Search for the cell housing the specified text and yield its [x, y] center coordinate. 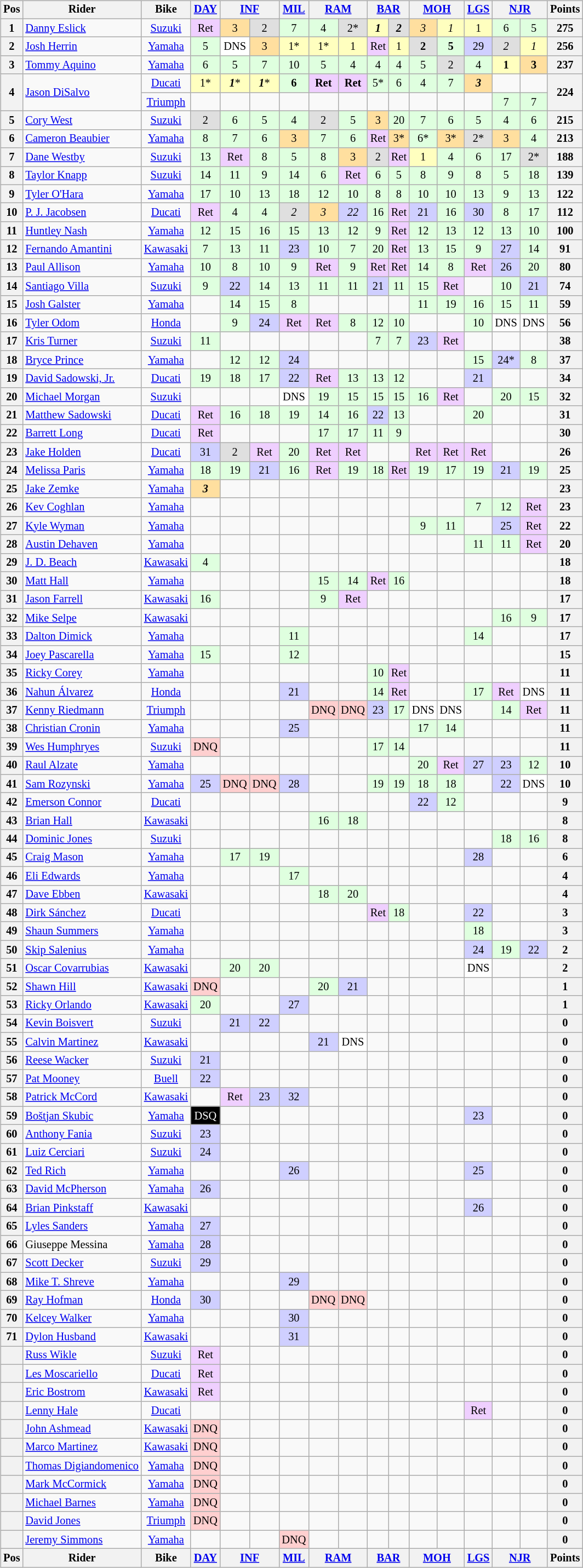
24* [506, 360]
Josh Galster [82, 305]
80 [565, 268]
David McPherson [82, 1190]
Eric Bostrom [82, 1392]
Cory West [82, 120]
275 [565, 28]
74 [565, 286]
Jake Zemke [82, 489]
Kenny Riedmann [82, 710]
43 [12, 821]
68 [12, 1282]
139 [565, 176]
Emerson Connor [82, 802]
Mark McCormick [82, 1484]
Pat Mooney [82, 1079]
65 [12, 1226]
David Sadowski, Jr. [82, 378]
Huntley Nash [82, 231]
Calvin Martinez [82, 1042]
Sam Rozynski [82, 784]
215 [565, 120]
Buell [166, 1079]
5* [378, 83]
42 [12, 802]
41 [12, 784]
213 [565, 139]
Brian Hall [82, 821]
Bryce Prince [82, 360]
67 [12, 1263]
Craig Mason [82, 858]
Danny Eslick [82, 28]
237 [565, 65]
Joey Pascarella [82, 655]
Melissa Paris [82, 470]
DSQ [205, 1116]
Christian Cronin [82, 728]
John Ashmead [82, 1429]
69 [12, 1300]
57 [12, 1079]
Mike T. Shreve [82, 1282]
Fernando Amantini [82, 249]
39 [12, 747]
Dirk Sánchez [82, 913]
71 [12, 1337]
Ray Hofman [82, 1300]
Russ Wikle [82, 1356]
Ricky Corey [82, 673]
58 [12, 1097]
224 [565, 92]
Taylor Knapp [82, 176]
44 [12, 839]
52 [12, 986]
P. J. Jacobsen [82, 212]
33 [12, 636]
Tyler Odom [82, 323]
Kris Turner [82, 341]
David Jones [82, 1521]
36 [12, 692]
Mike Selpe [82, 618]
54 [12, 1024]
100 [565, 231]
Brian Pinkstaff [82, 1208]
112 [565, 212]
Matt Hall [82, 581]
Lenny Hale [82, 1411]
Dominic Jones [82, 839]
Josh Herrin [82, 47]
Boštjan Skubic [82, 1116]
60 [12, 1134]
Thomas Digiandomenico [82, 1466]
J. D. Beach [82, 562]
Cameron Beaubier [82, 139]
Ted Rich [82, 1171]
Lyles Sanders [82, 1226]
Kev Coghlan [82, 507]
Tyler O'Hara [82, 194]
46 [12, 876]
Matthew Sadowski [82, 415]
Anthony Fania [82, 1134]
40 [12, 766]
53 [12, 1005]
Kevin Boisvert [82, 1024]
Eli Edwards [82, 876]
Shawn Hill [82, 986]
6* [423, 139]
Santiago Villa [82, 286]
Giuseppe Messina [82, 1245]
51 [12, 968]
49 [12, 931]
50 [12, 950]
47 [12, 894]
188 [565, 157]
Dalton Dimick [82, 636]
Raul Alzate [82, 766]
Jason DiSalvo [82, 92]
Jason Farrell [82, 600]
70 [12, 1318]
63 [12, 1190]
Reese Wacker [82, 1060]
Michael Morgan [82, 397]
61 [12, 1152]
Luiz Cerciari [82, 1152]
Skip Salenius [82, 950]
Shaun Summers [82, 931]
Dane Westby [82, 157]
256 [565, 47]
Scott Decker [82, 1263]
Jake Holden [82, 452]
Kelcey Walker [82, 1318]
Jeremy Simmons [82, 1540]
Barrett Long [82, 434]
62 [12, 1171]
Patrick McCord [82, 1097]
Nahun Álvarez [82, 692]
45 [12, 858]
Kyle Wyman [82, 526]
55 [12, 1042]
Marco Martinez [82, 1448]
Dave Ebben [82, 894]
Oscar Covarrubias [82, 968]
Wes Humphryes [82, 747]
35 [12, 673]
91 [565, 249]
Paul Allison [82, 268]
66 [12, 1245]
Ricky Orlando [82, 1005]
Dylon Husband [82, 1337]
Michael Barnes [82, 1503]
122 [565, 194]
Tommy Aquino [82, 65]
48 [12, 913]
Austin Dehaven [82, 544]
64 [12, 1208]
Les Moscariello [82, 1374]
